From the cell containing the given text, extract its center point as (x, y) coordinate. 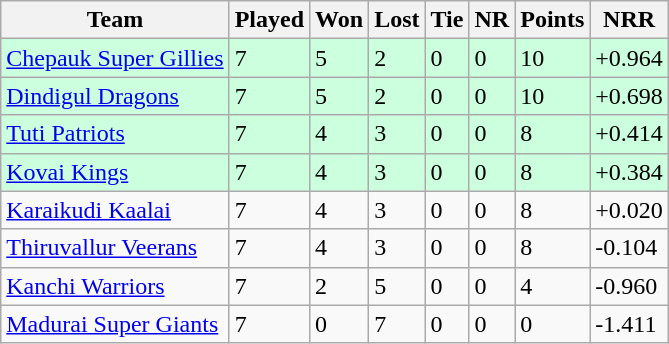
Kanchi Warriors (115, 286)
NRR (630, 20)
Team (115, 20)
NR (492, 20)
Played (269, 20)
Tuti Patriots (115, 134)
Dindigul Dragons (115, 96)
-0.104 (630, 248)
Thiruvallur Veerans (115, 248)
+0.414 (630, 134)
-0.960 (630, 286)
Madurai Super Giants (115, 324)
Chepauk Super Gillies (115, 58)
Won (340, 20)
Points (552, 20)
+0.020 (630, 210)
Tie (447, 20)
+0.698 (630, 96)
Lost (397, 20)
Kovai Kings (115, 172)
Karaikudi Kaalai (115, 210)
+0.384 (630, 172)
+0.964 (630, 58)
-1.411 (630, 324)
